Return (x, y) of the center of cell containing provided text 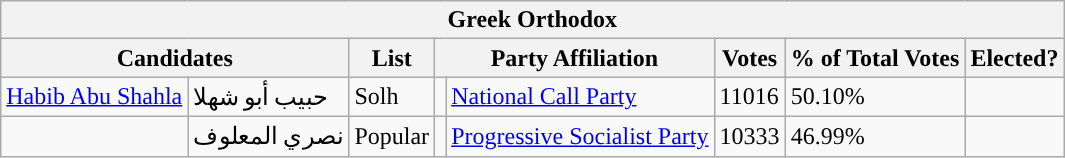
Party Affiliation (574, 58)
50.10% (875, 97)
Elected? (1014, 58)
نصري المعلوف (268, 136)
Votes (750, 58)
Popular (392, 136)
Progressive Socialist Party (580, 136)
% of Total Votes (875, 58)
10333 (750, 136)
National Call Party (580, 97)
حبيب أبو شهلا (268, 97)
Solh (392, 97)
46.99% (875, 136)
Habib Abu Shahla (94, 97)
11016 (750, 97)
Candidates (175, 58)
Greek Orthodox (532, 20)
List (392, 58)
